Scan for the cell matching the given text and deliver its (X, Y) coordinate at center. 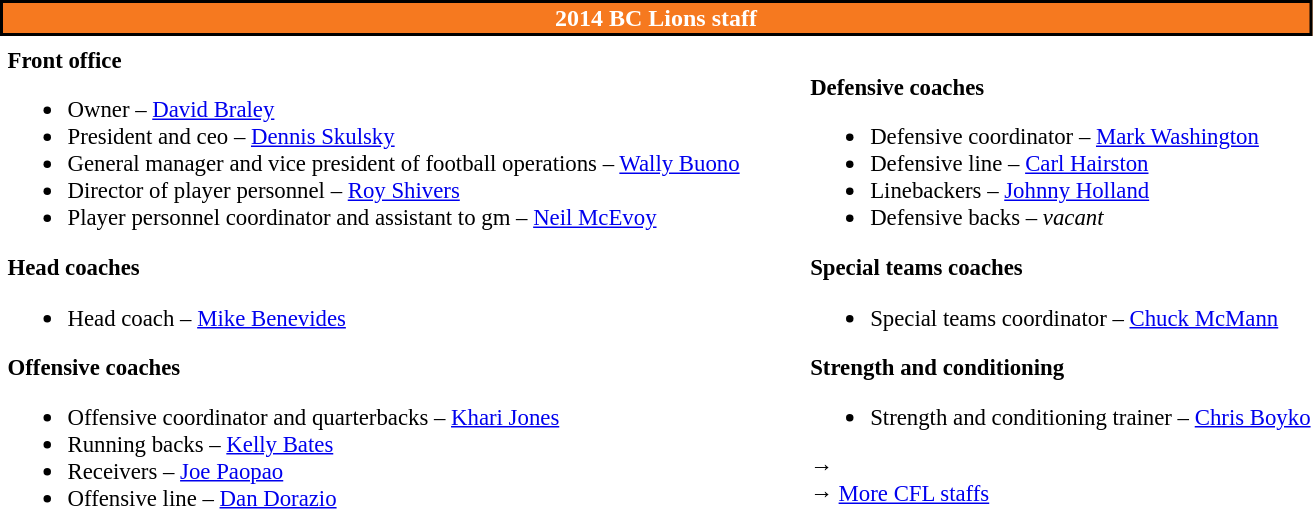
2014 BC Lions staff (656, 18)
